Capture the cell that displays the provided text and extract its (X, Y) central coordinate. 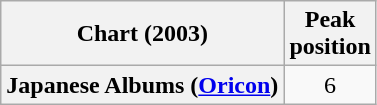
6 (330, 85)
Peakposition (330, 34)
Japanese Albums (Oricon) (142, 85)
Chart (2003) (142, 34)
